Locate the cell with the specified text and output its [X, Y] center coordinate. 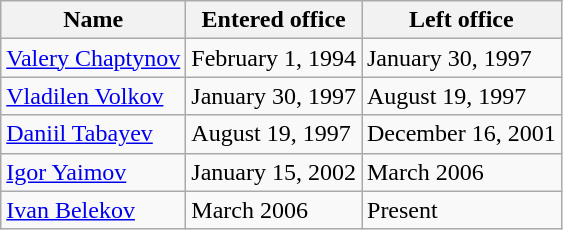
Present [462, 210]
Vladilen Volkov [94, 96]
Left office [462, 20]
December 16, 2001 [462, 134]
Entered office [274, 20]
Daniil Tabayev [94, 134]
February 1, 1994 [274, 58]
Name [94, 20]
Ivan Belekov [94, 210]
January 15, 2002 [274, 172]
Igor Yaimov [94, 172]
Valery Chaptynov [94, 58]
